Locate the cell with the specified text and output its [X, Y] center coordinate. 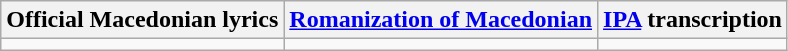
Romanization of Macedonian [441, 20]
IPA transcription [693, 20]
Official Macedonian lyrics [142, 20]
